For the text-containing cell, return its midpoint in [X, Y] coordinate format. 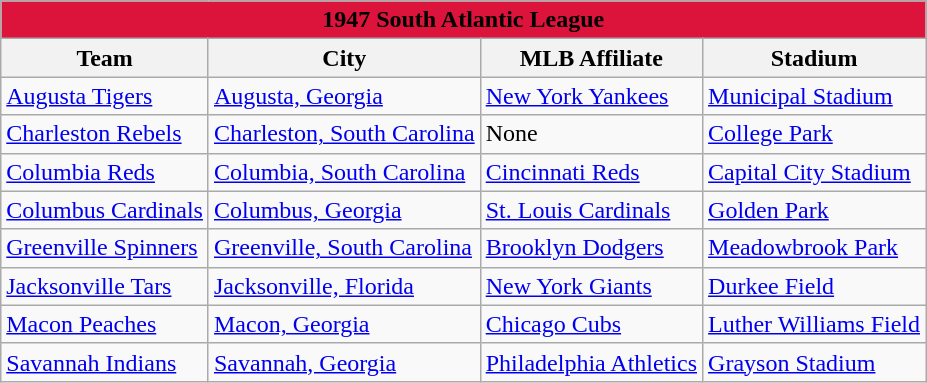
Jacksonville, Florida [344, 286]
College Park [814, 134]
Stadium [814, 58]
Macon, Georgia [344, 324]
Columbia, South Carolina [344, 172]
MLB Affiliate [591, 58]
Augusta, Georgia [344, 96]
Columbus, Georgia [344, 210]
St. Louis Cardinals [591, 210]
Macon Peaches [105, 324]
Cincinnati Reds [591, 172]
City [344, 58]
Greenville, South Carolina [344, 248]
Team [105, 58]
Golden Park [814, 210]
Meadowbrook Park [814, 248]
Grayson Stadium [814, 362]
Jacksonville Tars [105, 286]
Durkee Field [814, 286]
Charleston Rebels [105, 134]
New York Giants [591, 286]
Capital City Stadium [814, 172]
Greenville Spinners [105, 248]
Savannah Indians [105, 362]
Columbia Reds [105, 172]
Augusta Tigers [105, 96]
Savannah, Georgia [344, 362]
None [591, 134]
New York Yankees [591, 96]
Chicago Cubs [591, 324]
Charleston, South Carolina [344, 134]
Columbus Cardinals [105, 210]
Brooklyn Dodgers [591, 248]
Luther Williams Field [814, 324]
Municipal Stadium [814, 96]
1947 South Atlantic League [464, 20]
Philadelphia Athletics [591, 362]
